Identify which cell holds the provided text, then report its (x, y) central coordinate. 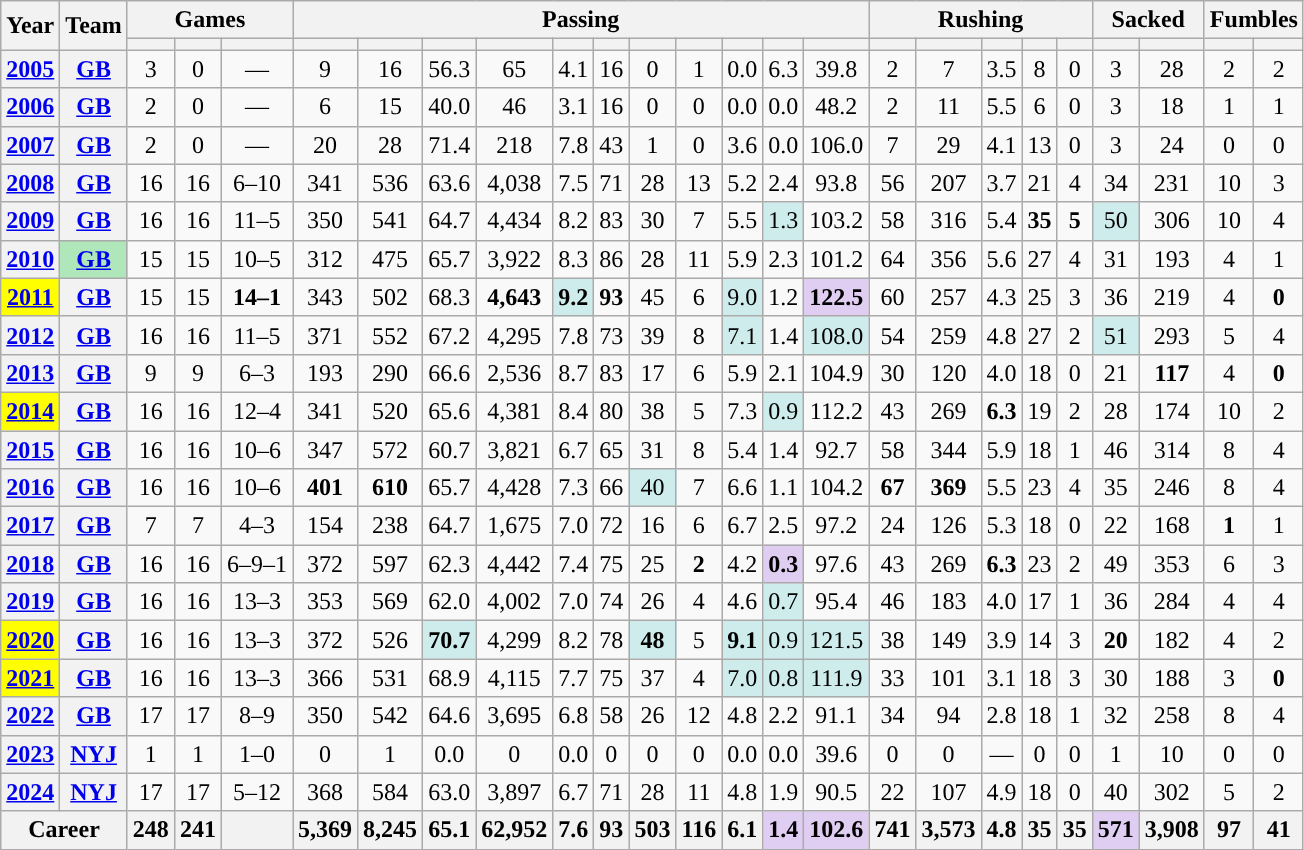
Passing (581, 20)
290 (390, 373)
3.7 (1002, 183)
520 (390, 411)
104.2 (836, 488)
503 (652, 830)
39.6 (836, 754)
4,038 (514, 183)
101 (948, 678)
91.1 (836, 716)
19 (1040, 411)
12–4 (256, 411)
39.8 (836, 69)
182 (1172, 640)
106.0 (836, 145)
284 (1172, 602)
542 (390, 716)
3,821 (514, 449)
3,922 (514, 259)
65.6 (450, 411)
97 (1229, 830)
344 (948, 449)
2016 (30, 488)
2013 (30, 373)
3.9 (1002, 640)
Sacked (1148, 20)
238 (390, 526)
62.0 (450, 602)
6.8 (574, 716)
63.0 (450, 792)
14–1 (256, 297)
2.4 (784, 183)
Team (94, 26)
2008 (30, 183)
5–12 (256, 792)
5,369 (326, 830)
248 (150, 830)
29 (948, 145)
41 (1279, 830)
54 (892, 335)
316 (948, 221)
102.6 (836, 830)
121.5 (836, 640)
72 (612, 526)
4.3 (1002, 297)
66.6 (450, 373)
10–5 (256, 259)
401 (326, 488)
56.3 (450, 69)
117 (1172, 373)
78 (612, 640)
4,643 (514, 297)
2021 (30, 678)
70.7 (450, 640)
32 (1116, 716)
2006 (30, 107)
122.5 (836, 297)
2022 (30, 716)
126 (948, 526)
569 (390, 602)
1.3 (784, 221)
2017 (30, 526)
7.6 (574, 830)
1,675 (514, 526)
60 (892, 297)
116 (699, 830)
2023 (30, 754)
48.2 (836, 107)
104.9 (836, 373)
45 (652, 297)
9.0 (742, 297)
4.6 (742, 602)
246 (1172, 488)
62,952 (514, 830)
68.9 (450, 678)
218 (514, 145)
64 (892, 259)
366 (326, 678)
231 (1172, 183)
63.6 (450, 183)
3,695 (514, 716)
597 (390, 564)
259 (948, 335)
302 (1172, 792)
3,573 (948, 830)
4,434 (514, 221)
2,536 (514, 373)
3.5 (1002, 69)
95.4 (836, 602)
65.1 (450, 830)
2007 (30, 145)
14 (1040, 640)
174 (1172, 411)
112.2 (836, 411)
3,908 (1172, 830)
2.5 (784, 526)
3.6 (742, 145)
571 (1116, 830)
343 (326, 297)
5.6 (1002, 259)
7.4 (574, 564)
2.3 (784, 259)
73 (612, 335)
Rushing (980, 20)
5.2 (742, 183)
368 (326, 792)
188 (1172, 678)
33 (892, 678)
39 (652, 335)
12 (699, 716)
4,442 (514, 564)
93.8 (836, 183)
94 (948, 716)
610 (390, 488)
241 (198, 830)
584 (390, 792)
108.0 (836, 335)
8.4 (574, 411)
Year (30, 26)
219 (1172, 297)
37 (652, 678)
4,002 (514, 602)
6.1 (742, 830)
7.7 (574, 678)
541 (390, 221)
3,897 (514, 792)
92.7 (836, 449)
5.3 (1002, 526)
120 (948, 373)
4,115 (514, 678)
183 (948, 602)
4,299 (514, 640)
8–9 (256, 716)
66 (612, 488)
80 (612, 411)
9.1 (742, 640)
312 (326, 259)
8.3 (574, 259)
9.2 (574, 297)
306 (1172, 221)
2024 (30, 792)
4,428 (514, 488)
2020 (30, 640)
2.2 (784, 716)
71.4 (450, 145)
2011 (30, 297)
4.9 (1002, 792)
526 (390, 640)
8.7 (574, 373)
6.6 (742, 488)
60.7 (450, 449)
50 (1116, 221)
2009 (30, 221)
2018 (30, 564)
257 (948, 297)
97.2 (836, 526)
7.5 (574, 183)
572 (390, 449)
107 (948, 792)
67 (892, 488)
2015 (30, 449)
371 (326, 335)
2014 (30, 411)
2.8 (1002, 716)
207 (948, 183)
314 (1172, 449)
68.3 (450, 297)
7.1 (742, 335)
1.1 (784, 488)
Career (64, 830)
86 (612, 259)
64.6 (450, 716)
Games (210, 20)
4.2 (742, 564)
356 (948, 259)
2005 (30, 69)
154 (326, 526)
40.0 (450, 107)
51 (1116, 335)
347 (326, 449)
531 (390, 678)
475 (390, 259)
0.3 (784, 564)
101.2 (836, 259)
536 (390, 183)
56 (892, 183)
4,295 (514, 335)
258 (1172, 716)
6–9–1 (256, 564)
67.2 (450, 335)
74 (612, 602)
62.3 (450, 564)
2010 (30, 259)
4,381 (514, 411)
48 (652, 640)
111.9 (836, 678)
1.9 (784, 792)
2.1 (784, 373)
6–3 (256, 373)
0.8 (784, 678)
1.2 (784, 297)
90.5 (836, 792)
6–10 (256, 183)
Fumbles (1254, 20)
8,245 (390, 830)
2012 (30, 335)
741 (892, 830)
97.6 (836, 564)
502 (390, 297)
149 (948, 640)
4–3 (256, 526)
168 (1172, 526)
2019 (30, 602)
1–0 (256, 754)
552 (390, 335)
0.7 (784, 602)
49 (1116, 564)
369 (948, 488)
103.2 (836, 221)
293 (1172, 335)
